Provide the [X, Y] coordinate of the cell's center where the given text is located.  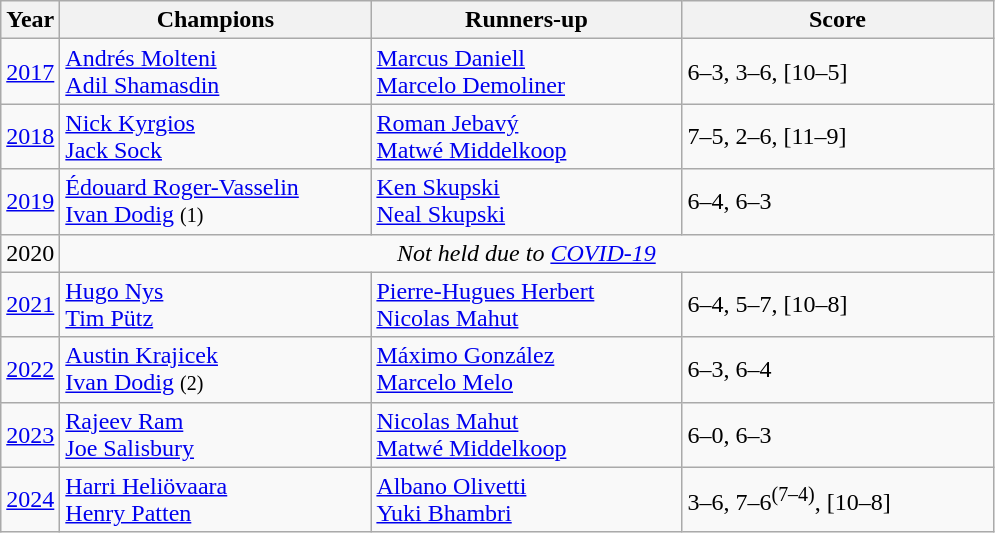
Máximo González Marcelo Melo [526, 370]
Not held due to COVID-19 [526, 253]
7–5, 2–6, [11–9] [838, 136]
2017 [30, 72]
Roman Jebavý Matwé Middelkoop [526, 136]
6–3, 6–4 [838, 370]
2020 [30, 253]
Runners-up [526, 20]
2019 [30, 202]
Score [838, 20]
2021 [30, 304]
Pierre-Hugues Herbert Nicolas Mahut [526, 304]
Albano Olivetti Yuki Bhambri [526, 500]
Édouard Roger-Vasselin Ivan Dodig (1) [216, 202]
2018 [30, 136]
6–0, 6–3 [838, 434]
Andrés Molteni Adil Shamasdin [216, 72]
2024 [30, 500]
Hugo Nys Tim Pütz [216, 304]
2022 [30, 370]
Harri Heliövaara Henry Patten [216, 500]
6–4, 6–3 [838, 202]
Champions [216, 20]
Austin Krajicek Ivan Dodig (2) [216, 370]
Ken Skupski Neal Skupski [526, 202]
Rajeev Ram Joe Salisbury [216, 434]
6–4, 5–7, [10–8] [838, 304]
6–3, 3–6, [10–5] [838, 72]
3–6, 7–6(7–4), [10–8] [838, 500]
2023 [30, 434]
Marcus Daniell Marcelo Demoliner [526, 72]
Year [30, 20]
Nick Kyrgios Jack Sock [216, 136]
Nicolas Mahut Matwé Middelkoop [526, 434]
